Extract the (X, Y) coordinate from the center of the cell holding the provided text.  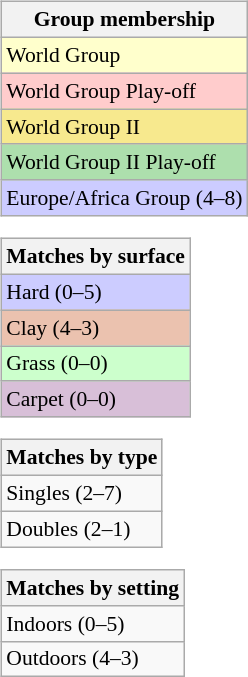
Carpet (0–0) (96, 399)
Grass (0–0) (96, 364)
Singles (2–7) (82, 494)
Doubles (2–1) (82, 529)
Indoors (0–5) (92, 623)
Matches by setting (92, 588)
Matches by surface (96, 257)
Outdoors (4–3) (92, 659)
World Group (124, 55)
World Group Play-off (124, 91)
Hard (0–5) (96, 292)
Group membership (124, 20)
Clay (4–3) (96, 328)
World Group II (124, 127)
Matches by type (82, 458)
Europe/Africa Group (4–8) (124, 198)
World Group II Play-off (124, 162)
